Pinpoint the cell where the given text exists, returning its (X, Y) midpoint coordinate. 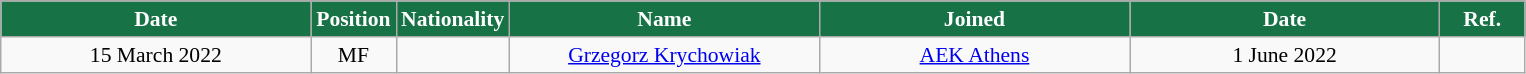
Name (664, 19)
15 March 2022 (156, 55)
Nationality (452, 19)
1 June 2022 (1285, 55)
MF (354, 55)
AEK Athens (974, 55)
Joined (974, 19)
Grzegorz Krychowiak (664, 55)
Ref. (1482, 19)
Position (354, 19)
